Find where the given text appears and provide that cell's center as [x, y] coordinate. 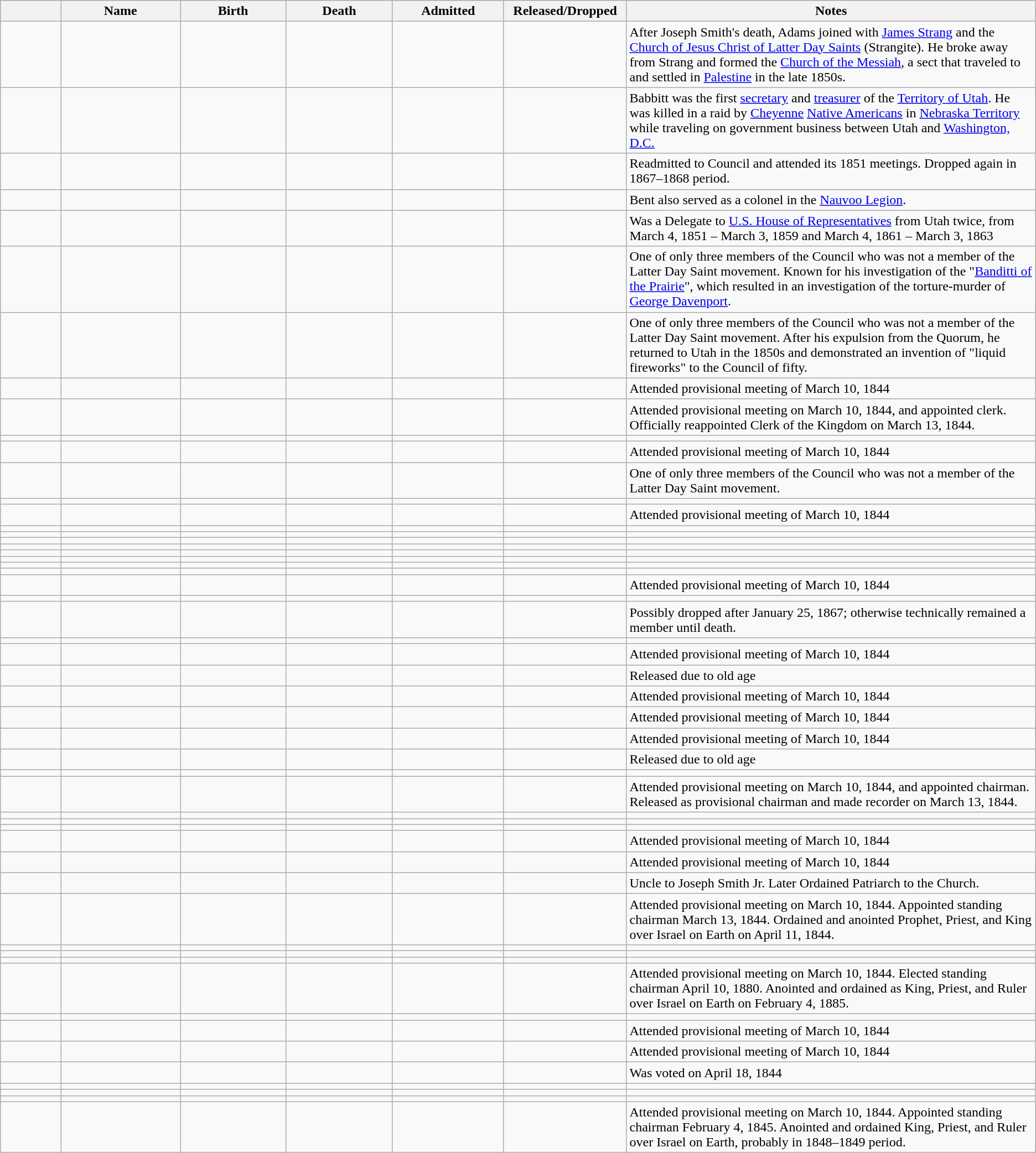
Possibly dropped after January 25, 1867; otherwise technically remained a member until death. [831, 620]
Notes [831, 11]
Name [121, 11]
Readmitted to Council and attended its 1851 meetings. Dropped again in 1867–1868 period. [831, 172]
Released/Dropped [565, 11]
Admitted [448, 11]
Death [340, 11]
Bent also served as a colonel in the Nauvoo Legion. [831, 200]
One of only three members of the Council who was not a member of the Latter Day Saint movement. [831, 480]
Was a Delegate to U.S. House of Representatives from Utah twice, from March 4, 1851 – March 3, 1859 and March 4, 1861 – March 3, 1863 [831, 228]
Was voted on April 18, 1844 [831, 1073]
Attended provisional meeting on March 10, 1844, and appointed clerk. Officially reappointed Clerk of the Kingdom on March 13, 1844. [831, 417]
Uncle to Joseph Smith Jr. Later Ordained Patriarch to the Church. [831, 883]
Attended provisional meeting on March 10, 1844, and appointed chairman. Released as provisional chairman and made recorder on March 13, 1844. [831, 794]
Birth [234, 11]
